Extract the (X, Y) coordinate from the center of the cell holding the provided text.  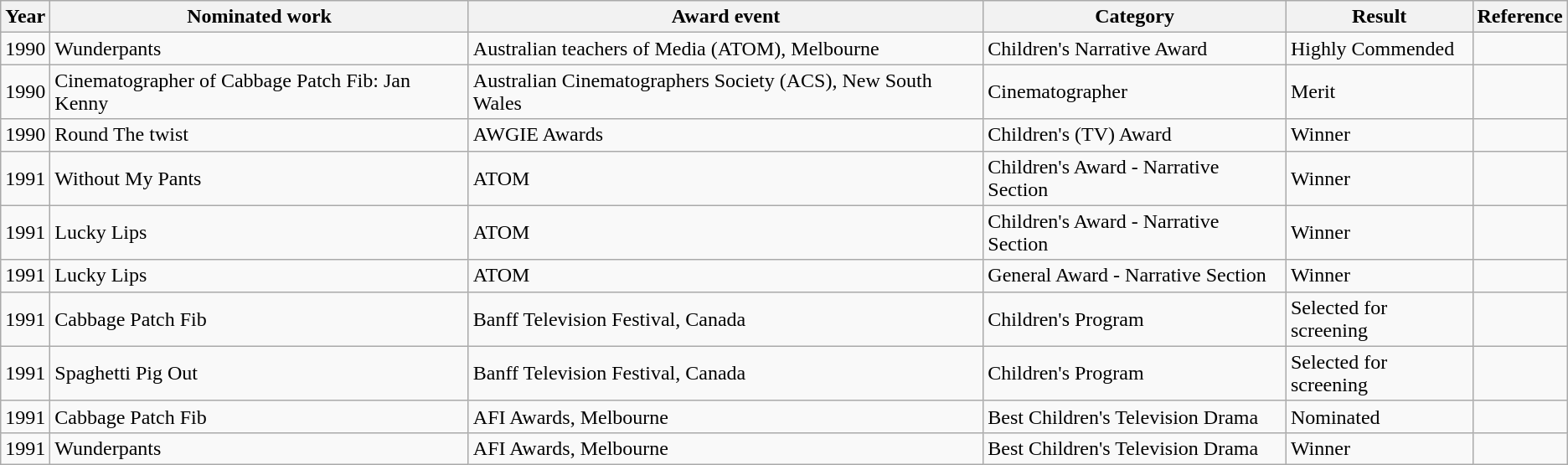
Nominated work (260, 17)
AWGIE Awards (725, 135)
Nominated (1379, 416)
Australian teachers of Media (ATOM), Melbourne (725, 49)
General Award - Narrative Section (1135, 276)
Result (1379, 17)
Without My Pants (260, 178)
Merit (1379, 92)
Highly Commended (1379, 49)
Round The twist (260, 135)
Spaghetti Pig Out (260, 374)
Children's Narrative Award (1135, 49)
Reference (1519, 17)
Children's (TV) Award (1135, 135)
Award event (725, 17)
Year (25, 17)
Australian Cinematographers Society (ACS), New South Wales (725, 92)
Cinematographer (1135, 92)
Category (1135, 17)
Cinematographer of Cabbage Patch Fib: Jan Kenny (260, 92)
